From the cell containing the given text, extract its center point as (X, Y) coordinate. 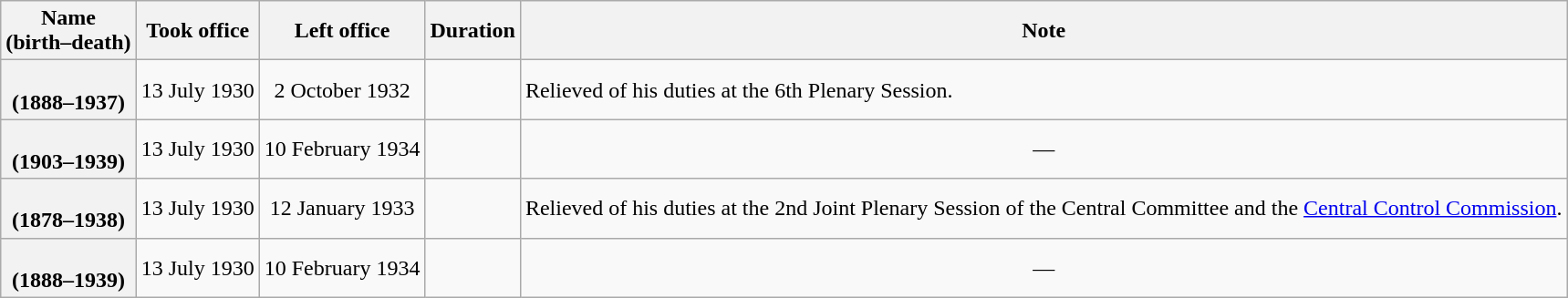
(1888–1939) (68, 268)
Duration (472, 31)
Note (1044, 31)
(1878–1938) (68, 208)
(1903–1939) (68, 149)
Relieved of his duties at the 6th Plenary Session. (1044, 89)
2 October 1932 (342, 89)
Took office (197, 31)
Relieved of his duties at the 2nd Joint Plenary Session of the Central Committee and the Central Control Commission. (1044, 208)
Left office (342, 31)
(1888–1937) (68, 89)
Name(birth–death) (68, 31)
12 January 1933 (342, 208)
